Return the (x, y) coordinate for the center point of the cell that contains the specified text.  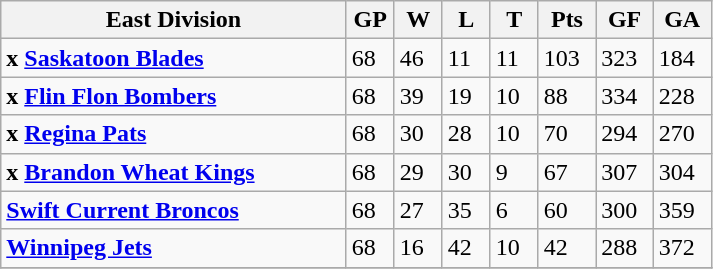
294 (625, 134)
GA (682, 20)
46 (418, 58)
35 (466, 210)
GF (625, 20)
L (466, 20)
323 (625, 58)
GP (370, 20)
19 (466, 96)
288 (625, 248)
W (418, 20)
270 (682, 134)
28 (466, 134)
334 (625, 96)
228 (682, 96)
x Regina Pats (174, 134)
39 (418, 96)
16 (418, 248)
East Division (174, 20)
T (514, 20)
Pts (567, 20)
9 (514, 172)
x Brandon Wheat Kings (174, 172)
x Saskatoon Blades (174, 58)
304 (682, 172)
372 (682, 248)
60 (567, 210)
67 (567, 172)
307 (625, 172)
70 (567, 134)
x Flin Flon Bombers (174, 96)
184 (682, 58)
Winnipeg Jets (174, 248)
103 (567, 58)
359 (682, 210)
29 (418, 172)
88 (567, 96)
Swift Current Broncos (174, 210)
27 (418, 210)
6 (514, 210)
300 (625, 210)
